Search for the cell housing the specified text and yield its [X, Y] center coordinate. 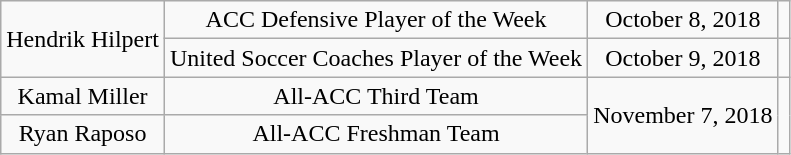
ACC Defensive Player of the Week [376, 20]
All-ACC Freshman Team [376, 134]
Hendrik Hilpert [83, 39]
Kamal Miller [83, 96]
United Soccer Coaches Player of the Week [376, 58]
November 7, 2018 [683, 115]
October 9, 2018 [683, 58]
All-ACC Third Team [376, 96]
October 8, 2018 [683, 20]
Ryan Raposo [83, 134]
